Output the [X, Y] coordinate of the center of the cell containing the given text.  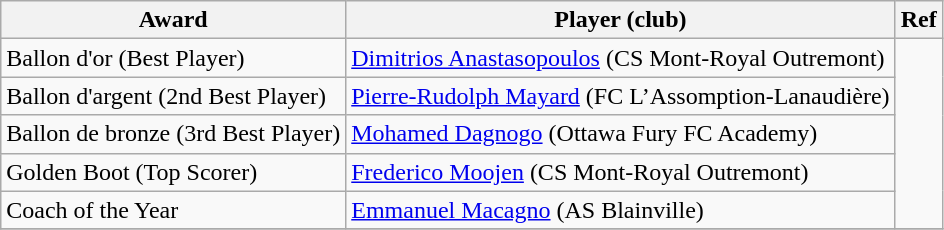
Ballon d'argent (2nd Best Player) [174, 96]
Player (club) [620, 20]
Emmanuel Macagno (AS Blainville) [620, 210]
Pierre-Rudolph Mayard (FC L’Assomption-Lanaudière) [620, 96]
Dimitrios Anastasopoulos (CS Mont-Royal Outremont) [620, 58]
Mohamed Dagnogo (Ottawa Fury FC Academy) [620, 134]
Ref [918, 20]
Golden Boot (Top Scorer) [174, 172]
Frederico Moojen (CS Mont-Royal Outremont) [620, 172]
Ballon de bronze (3rd Best Player) [174, 134]
Ballon d'or (Best Player) [174, 58]
Award [174, 20]
Coach of the Year [174, 210]
